For the text-containing cell, return its midpoint in [x, y] coordinate format. 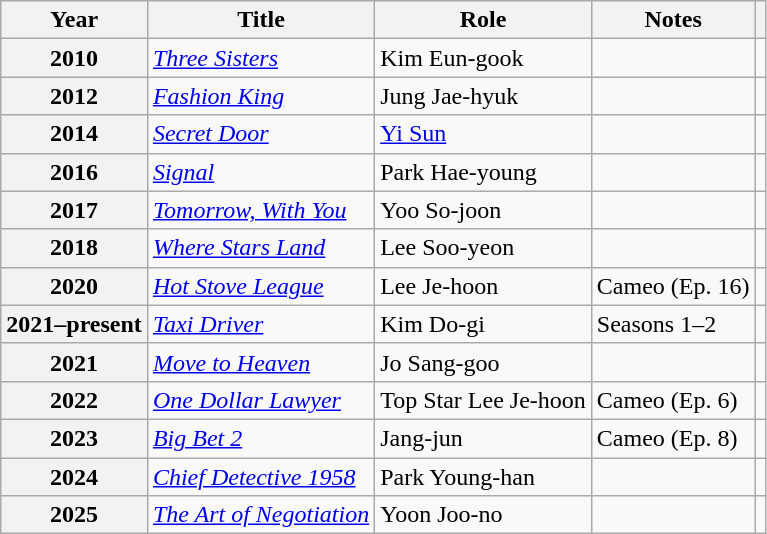
Signal [260, 172]
2021 [74, 362]
One Dollar Lawyer [260, 400]
2010 [74, 58]
Move to Heaven [260, 362]
Taxi Driver [260, 324]
2017 [74, 210]
2024 [74, 477]
Park Hae-young [484, 172]
Hot Stove League [260, 286]
2016 [74, 172]
Top Star Lee Je-hoon [484, 400]
Yoon Joo-no [484, 515]
Lee Soo-yeon [484, 248]
2022 [74, 400]
Title [260, 20]
2023 [74, 438]
Yoo So-joon [484, 210]
Kim Eun-gook [484, 58]
Cameo (Ep. 6) [673, 400]
Fashion King [260, 96]
Yi Sun [484, 134]
2020 [74, 286]
Lee Je-hoon [484, 286]
Secret Door [260, 134]
Jung Jae-hyuk [484, 96]
2021–present [74, 324]
Seasons 1–2 [673, 324]
Big Bet 2 [260, 438]
Cameo (Ep. 16) [673, 286]
2018 [74, 248]
Chief Detective 1958 [260, 477]
Year [74, 20]
The Art of Negotiation [260, 515]
Cameo (Ep. 8) [673, 438]
Role [484, 20]
Jo Sang-goo [484, 362]
2025 [74, 515]
Three Sisters [260, 58]
Notes [673, 20]
Tomorrow, With You [260, 210]
2012 [74, 96]
Where Stars Land [260, 248]
Kim Do-gi [484, 324]
2014 [74, 134]
Jang-jun [484, 438]
Park Young-han [484, 477]
